Find where the given text appears and provide that cell's center as (X, Y) coordinate. 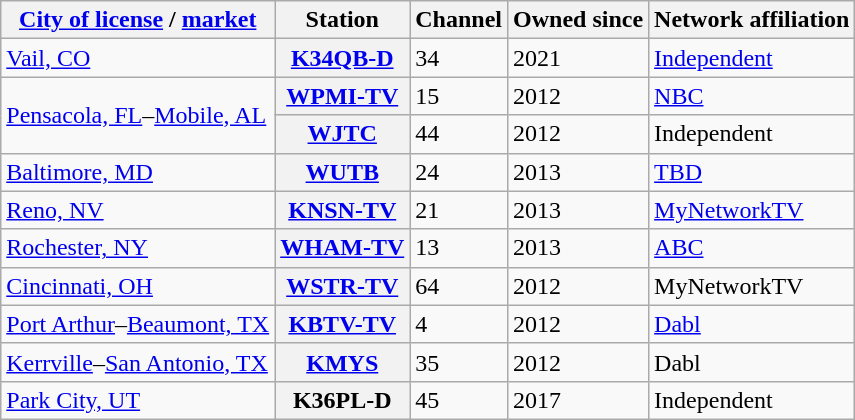
WHAM-TV (342, 248)
2017 (578, 400)
Kerrville–San Antonio, TX (138, 362)
24 (459, 172)
Station (342, 20)
WUTB (342, 172)
2021 (578, 58)
Owned since (578, 20)
Rochester, NY (138, 248)
13 (459, 248)
Reno, NV (138, 210)
City of license / market (138, 20)
KNSN-TV (342, 210)
WJTC (342, 134)
4 (459, 324)
Pensacola, FL–Mobile, AL (138, 115)
TBD (752, 172)
NBC (752, 96)
ABC (752, 248)
Vail, CO (138, 58)
35 (459, 362)
K34QB-D (342, 58)
Channel (459, 20)
64 (459, 286)
K36PL-D (342, 400)
WPMI-TV (342, 96)
WSTR-TV (342, 286)
Network affiliation (752, 20)
Baltimore, MD (138, 172)
Park City, UT (138, 400)
34 (459, 58)
21 (459, 210)
KMYS (342, 362)
KBTV-TV (342, 324)
Port Arthur–Beaumont, TX (138, 324)
44 (459, 134)
45 (459, 400)
15 (459, 96)
Cincinnati, OH (138, 286)
